Detect which cell encompasses the target text, then output its [X, Y] center coordinate. 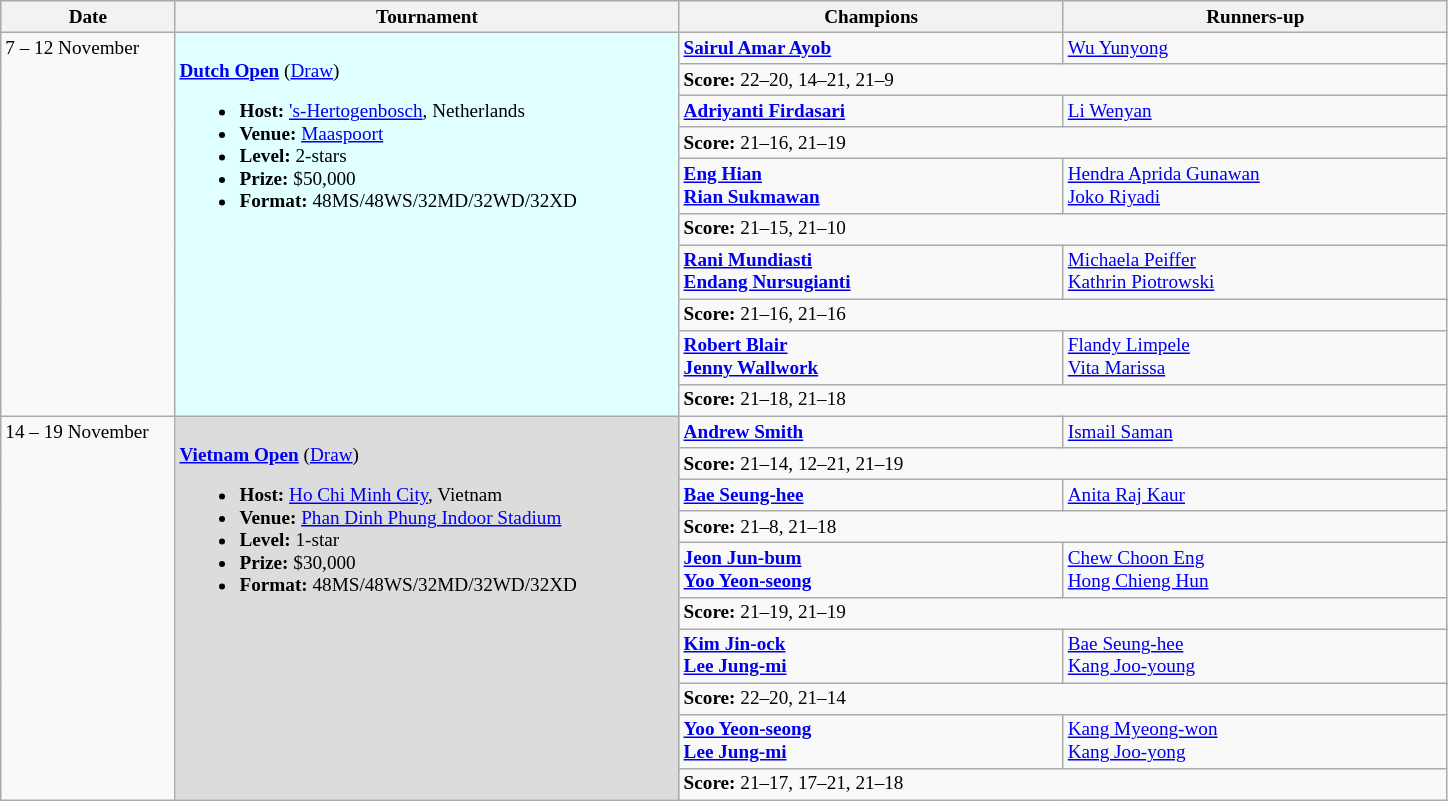
Rani Mundiasti Endang Nursugianti [871, 272]
Anita Raj Kaur [1255, 495]
Andrew Smith [871, 432]
Robert Blair Jenny Wallwork [871, 357]
Score: 22–20, 21–14 [1063, 699]
Yoo Yeon-seong Lee Jung-mi [871, 741]
Chew Choon Eng Hong Chieng Hun [1255, 570]
Bae Seung-hee Kang Joo-young [1255, 655]
Wu Yunyong [1255, 48]
Score: 22–20, 14–21, 21–9 [1063, 80]
Champions [871, 17]
Adriyanti Firdasari [871, 111]
Sairul Amar Ayob [871, 48]
Score: 21–15, 21–10 [1063, 229]
Runners-up [1255, 17]
Li Wenyan [1255, 111]
14 – 19 November [88, 608]
Kang Myeong-won Kang Joo-yong [1255, 741]
Score: 21–17, 17–21, 21–18 [1063, 784]
Flandy Limpele Vita Marissa [1255, 357]
Score: 21–14, 12–21, 21–19 [1063, 464]
Dutch Open (Draw)Host: 's-Hertogenbosch, NetherlandsVenue: MaaspoortLevel: 2-starsPrize: $50,000Format: 48MS/48WS/32MD/32WD/32XD [427, 224]
Vietnam Open (Draw)Host: Ho Chi Minh City, VietnamVenue: Phan Dinh Phung Indoor StadiumLevel: 1-starPrize: $30,000Format: 48MS/48WS/32MD/32WD/32XD [427, 608]
Date [88, 17]
Bae Seung-hee [871, 495]
Score: 21–8, 21–18 [1063, 527]
Score: 21–19, 21–19 [1063, 613]
Score: 21–16, 21–16 [1063, 315]
Michaela Peiffer Kathrin Piotrowski [1255, 272]
Tournament [427, 17]
Eng Hian Rian Sukmawan [871, 186]
Ismail Saman [1255, 432]
Kim Jin-ock Lee Jung-mi [871, 655]
Jeon Jun-bum Yoo Yeon-seong [871, 570]
7 – 12 November [88, 224]
Score: 21–16, 21–19 [1063, 143]
Score: 21–18, 21–18 [1063, 400]
Hendra Aprida Gunawan Joko Riyadi [1255, 186]
